Return (X, Y) of the center of cell containing provided text 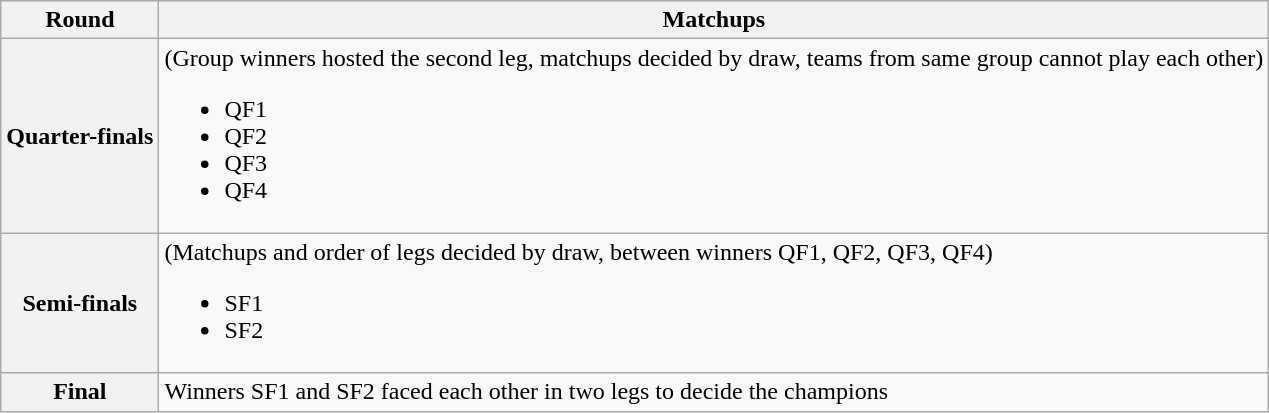
Quarter-finals (80, 136)
Winners SF1 and SF2 faced each other in two legs to decide the champions (714, 392)
Matchups (714, 20)
(Matchups and order of legs decided by draw, between winners QF1, QF2, QF3, QF4)SF1SF2 (714, 303)
Round (80, 20)
(Group winners hosted the second leg, matchups decided by draw, teams from same group cannot play each other)QF1QF2QF3QF4 (714, 136)
Final (80, 392)
Semi-finals (80, 303)
